Extract the (x, y) coordinate from the center of the cell holding the provided text.  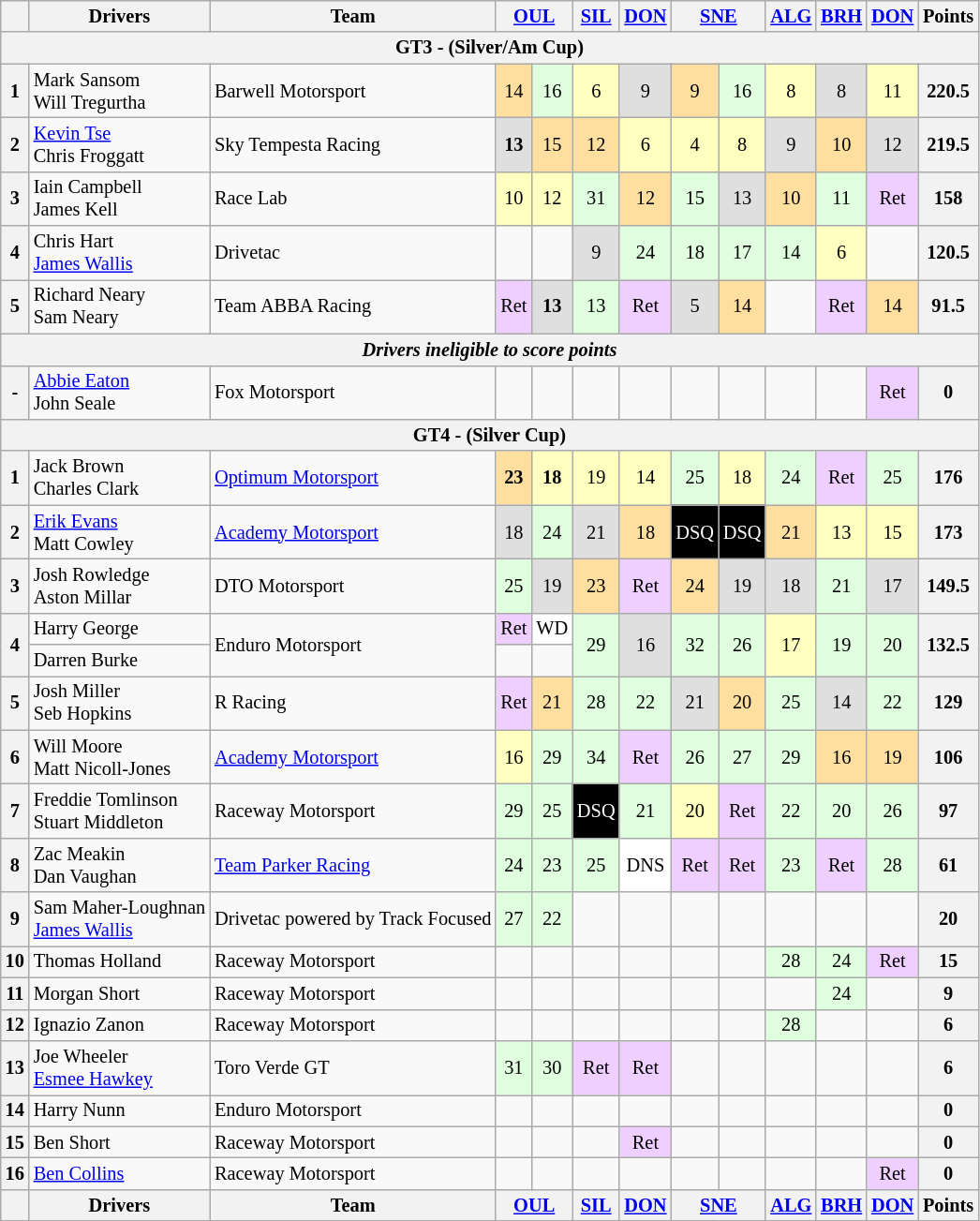
97 (948, 811)
Drivetac powered by Track Focused (352, 919)
173 (948, 532)
Team Parker Racing (352, 865)
106 (948, 757)
Ignazio Zanon (120, 1025)
149.5 (948, 586)
Drivetac (352, 253)
Ben Short (120, 1142)
Optimum Motorsport (352, 478)
30 (552, 1067)
DTO Motorsport (352, 586)
Zac Meakin Dan Vaughan (120, 865)
Harry George (120, 629)
Team ABBA Racing (352, 306)
Richard Neary Sam Neary (120, 306)
129 (948, 703)
Fox Motorsport (352, 393)
WD (552, 629)
Will Moore Matt Nicoll-Jones (120, 757)
GT4 - (Silver Cup) (489, 435)
DNS (645, 865)
Abbie Eaton John Seale (120, 393)
34 (596, 757)
Jack Brown Charles Clark (120, 478)
Toro Verde GT (352, 1067)
Mark Sansom Will Tregurtha (120, 91)
Joe Wheeler Esmee Hawkey (120, 1067)
Drivers ineligible to score points (489, 350)
GT3 - (Silver/Am Cup) (489, 48)
176 (948, 478)
Freddie Tomlinson Stuart Middleton (120, 811)
7 (15, 811)
219.5 (948, 144)
Erik Evans Matt Cowley (120, 532)
- (15, 393)
Josh Rowledge Aston Millar (120, 586)
132.5 (948, 645)
Sam Maher-Loughnan James Wallis (120, 919)
220.5 (948, 91)
R Racing (352, 703)
Race Lab (352, 199)
Sky Tempesta Racing (352, 144)
158 (948, 199)
Ben Collins (120, 1173)
91.5 (948, 306)
Darren Burke (120, 661)
Chris Hart James Wallis (120, 253)
Barwell Motorsport (352, 91)
Morgan Short (120, 993)
Josh Miller Seb Hopkins (120, 703)
Kevin Tse Chris Froggatt (120, 144)
120.5 (948, 253)
Iain Campbell James Kell (120, 199)
32 (694, 645)
Harry Nunn (120, 1110)
61 (948, 865)
Thomas Holland (120, 961)
